Provide the (X, Y) coordinate of the cell's center where the given text is located.  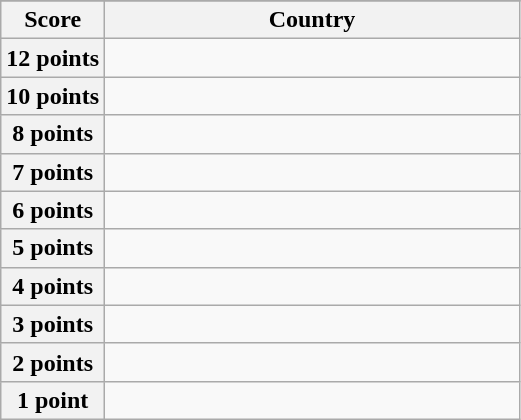
4 points (53, 286)
5 points (53, 248)
Country (312, 20)
6 points (53, 210)
3 points (53, 324)
8 points (53, 134)
1 point (53, 400)
2 points (53, 362)
12 points (53, 58)
7 points (53, 172)
Score (53, 20)
10 points (53, 96)
